Determine the [X, Y] coordinate at the center of the cell enclosing the given text.  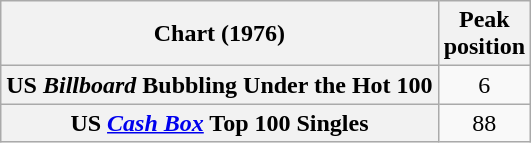
88 [484, 123]
Peakposition [484, 34]
6 [484, 85]
US Billboard Bubbling Under the Hot 100 [220, 85]
US Cash Box Top 100 Singles [220, 123]
Chart (1976) [220, 34]
